Return the (X, Y) coordinate for the center point of the cell that contains the specified text.  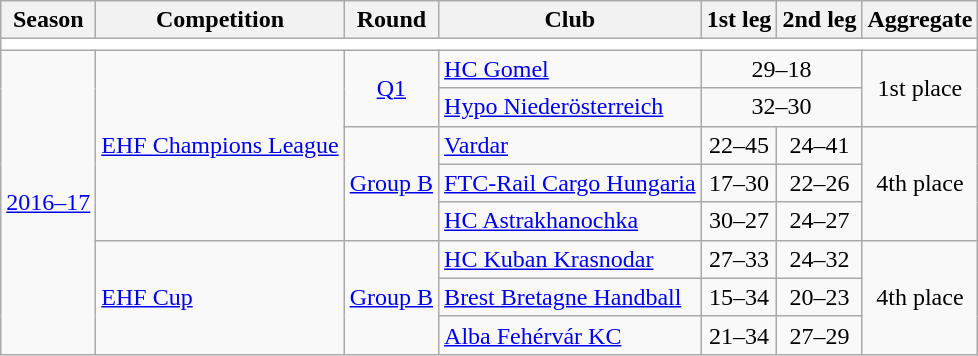
27–33 (739, 259)
32–30 (782, 107)
2016–17 (48, 202)
HC Gomel (570, 69)
Round (391, 20)
24–27 (820, 221)
HC Astrakhanochka (570, 221)
HC Kuban Krasnodar (570, 259)
30–27 (739, 221)
22–26 (820, 183)
EHF Champions League (220, 145)
24–41 (820, 145)
1st place (920, 88)
Alba Fehérvár KC (570, 335)
Brest Bretagne Handball (570, 297)
Competition (220, 20)
17–30 (739, 183)
2nd leg (820, 20)
15–34 (739, 297)
Aggregate (920, 20)
Season (48, 20)
FTC-Rail Cargo Hungaria (570, 183)
Vardar (570, 145)
Hypo Niederösterreich (570, 107)
21–34 (739, 335)
27–29 (820, 335)
1st leg (739, 20)
Q1 (391, 88)
24–32 (820, 259)
22–45 (739, 145)
Club (570, 20)
20–23 (820, 297)
EHF Cup (220, 297)
29–18 (782, 69)
